Find where the given text appears and provide that cell's center as (x, y) coordinate. 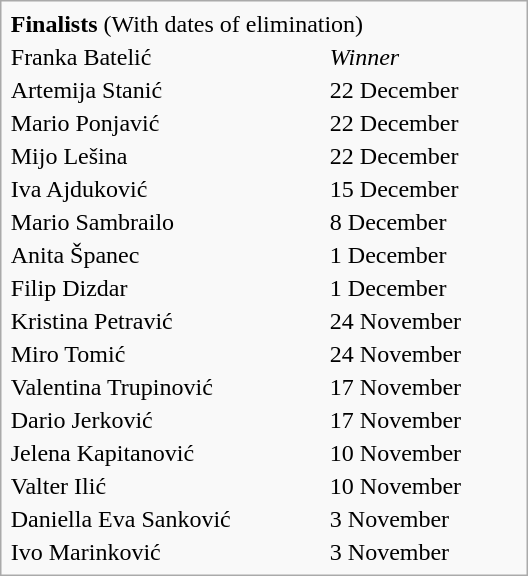
8 December (423, 222)
Kristina Petravić (167, 321)
Valter Ilić (167, 486)
Jelena Kapitanović (167, 453)
Mario Ponjavić (167, 123)
Anita Španec (167, 255)
Miro Tomić (167, 354)
Dario Jerković (167, 420)
Valentina Trupinović (167, 387)
Finalists (With dates of elimination) (264, 24)
Ivo Marinković (167, 552)
Iva Ajduković (167, 189)
15 December (423, 189)
Filip Dizdar (167, 288)
Mario Sambrailo (167, 222)
Daniella Eva Sanković (167, 519)
Winner (423, 57)
Franka Batelić (167, 57)
Mijo Lešina (167, 156)
Artemija Stanić (167, 90)
